For the text-containing cell, return its midpoint in (x, y) coordinate format. 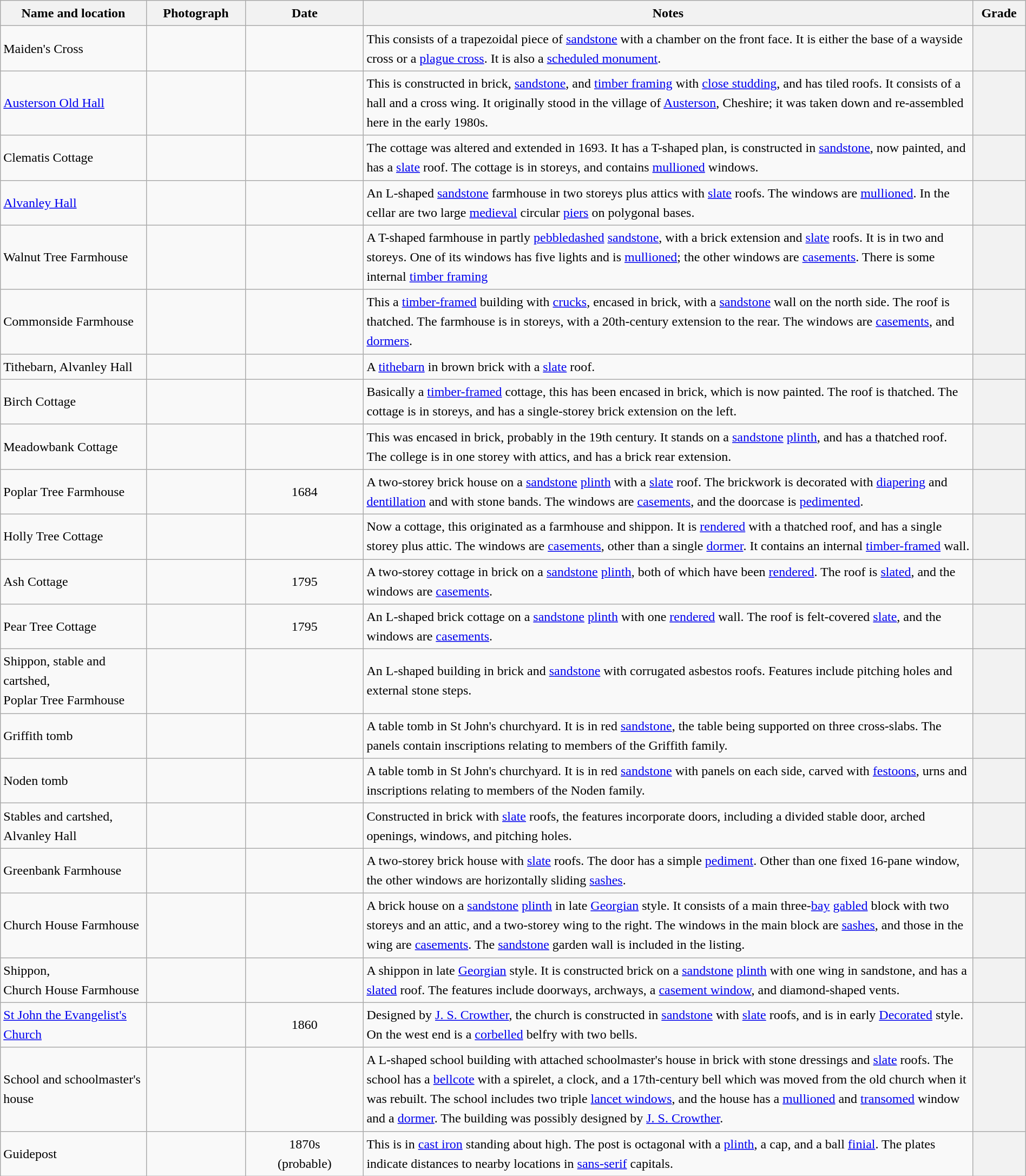
Pear Tree Cottage (74, 626)
1684 (305, 491)
Holly Tree Cottage (74, 537)
School and schoolmaster's house (74, 1089)
Shippon, stable and cartshed,Poplar Tree Farmhouse (74, 682)
Notes (668, 13)
1870s(probable) (305, 1153)
Birch Cottage (74, 401)
Alvanley Hall (74, 202)
Meadowbank Cottage (74, 447)
Guidepost (74, 1153)
Austerson Old Hall (74, 103)
A tithebarn in brown brick with a slate roof. (668, 367)
Name and location (74, 13)
Noden tomb (74, 781)
Shippon,Church House Farmhouse (74, 980)
1860 (305, 1025)
Grade (999, 13)
St John the Evangelist's Church (74, 1025)
Greenbank Farmhouse (74, 871)
Commonside Farmhouse (74, 321)
Church House Farmhouse (74, 925)
Maiden's Cross (74, 49)
Photograph (196, 13)
A two-storey cottage in brick on a sandstone plinth, both of which have been rendered. The roof is slated, and the windows are casements. (668, 582)
Walnut Tree Farmhouse (74, 257)
Poplar Tree Farmhouse (74, 491)
Date (305, 13)
Tithebarn, Alvanley Hall (74, 367)
Stables and cartshed,Alvanley Hall (74, 825)
Griffith tomb (74, 736)
Clematis Cottage (74, 158)
Constructed in brick with slate roofs, the features incorporate doors, including a divided stable door, arched openings, windows, and pitching holes. (668, 825)
An L-shaped brick cottage on a sandstone plinth with one rendered wall. The roof is felt-covered slate, and the windows are casements. (668, 626)
An L-shaped building in brick and sandstone with corrugated asbestos roofs. Features include pitching holes and external stone steps. (668, 682)
Ash Cottage (74, 582)
